Capture the cell that displays the provided text and extract its (x, y) central coordinate. 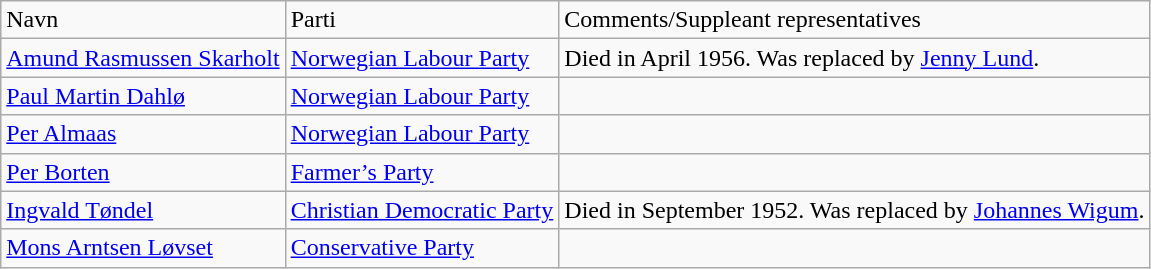
Ingvald Tøndel (143, 210)
Christian Democratic Party (422, 210)
Parti (422, 20)
Died in September 1952. Was replaced by Johannes Wigum. (854, 210)
Paul Martin Dahlø (143, 96)
Comments/Suppleant representatives (854, 20)
Per Almaas (143, 134)
Mons Arntsen Løvset (143, 248)
Amund Rasmussen Skarholt (143, 58)
Navn (143, 20)
Farmer’s Party (422, 172)
Per Borten (143, 172)
Died in April 1956. Was replaced by Jenny Lund. (854, 58)
Conservative Party (422, 248)
